Capture the cell that displays the provided text and extract its [x, y] central coordinate. 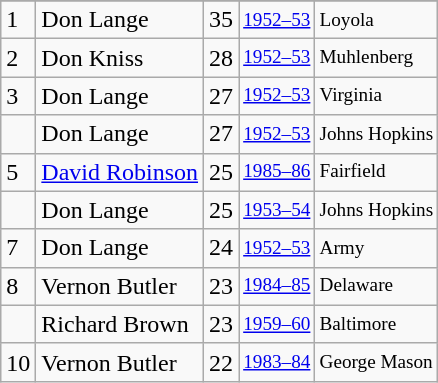
Don Kniss [120, 58]
10 [18, 362]
1959–60 [277, 324]
Richard Brown [120, 324]
David Robinson [120, 172]
1984–85 [277, 286]
3 [18, 96]
1 [18, 20]
5 [18, 172]
Virginia [376, 96]
7 [18, 248]
Army [376, 248]
22 [222, 362]
George Mason [376, 362]
35 [222, 20]
Baltimore [376, 324]
Muhlenberg [376, 58]
1985–86 [277, 172]
Loyola [376, 20]
28 [222, 58]
2 [18, 58]
8 [18, 286]
1953–54 [277, 210]
1983–84 [277, 362]
Fairfield [376, 172]
24 [222, 248]
Delaware [376, 286]
